Output the (x, y) coordinate of the center of the cell containing the given text.  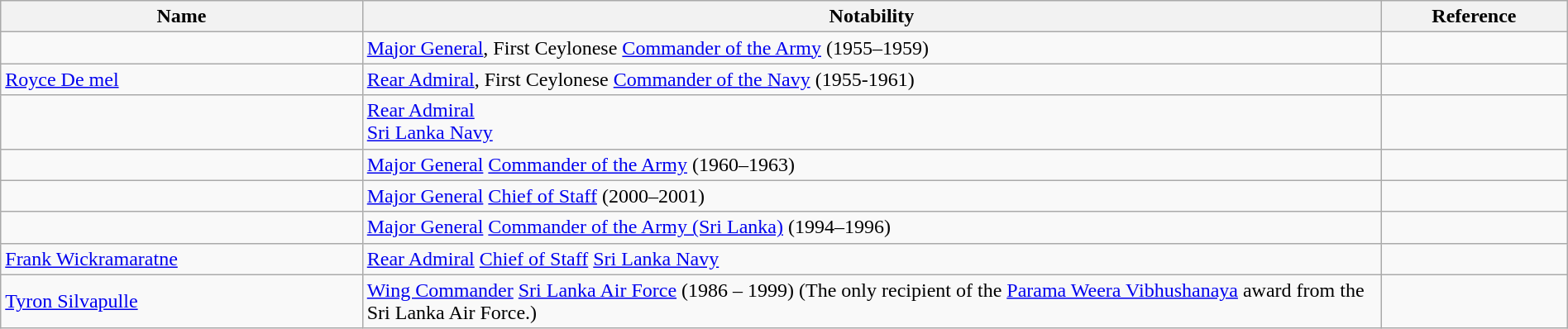
Major General Chief of Staff (2000–2001) (872, 196)
Major General Commander of the Army (Sri Lanka) (1994–1996) (872, 227)
Tyron Silvapulle (182, 301)
Wing Commander Sri Lanka Air Force (1986 – 1999) (The only recipient of the Parama Weera Vibhushanaya award from the Sri Lanka Air Force.) (872, 301)
Rear AdmiralSri Lanka Navy (872, 122)
Major General Commander of the Army (1960–1963) (872, 164)
Notability (872, 17)
Reference (1475, 17)
Frank Wickramaratne (182, 259)
Rear Admiral, First Ceylonese Commander of the Navy (1955-1961) (872, 79)
Royce De mel (182, 79)
Major General, First Ceylonese Commander of the Army (1955–1959) (872, 48)
Name (182, 17)
Rear Admiral Chief of Staff Sri Lanka Navy (872, 259)
